Return the (x, y) coordinate for the center point of the cell that contains the specified text.  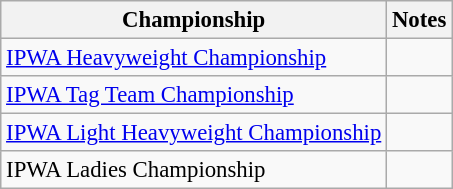
IPWA Heavyweight Championship (194, 58)
Notes (420, 20)
IPWA Ladies Championship (194, 170)
IPWA Light Heavyweight Championship (194, 133)
IPWA Tag Team Championship (194, 95)
Championship (194, 20)
